Output the (x, y) coordinate of the center of the cell containing the given text.  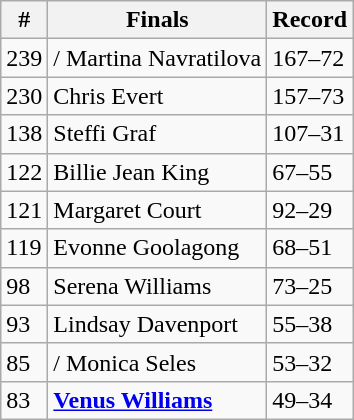
93 (24, 324)
68–51 (310, 248)
/ Monica Seles (158, 362)
157–73 (310, 96)
Record (310, 20)
85 (24, 362)
167–72 (310, 58)
53–32 (310, 362)
Margaret Court (158, 210)
Lindsay Davenport (158, 324)
121 (24, 210)
98 (24, 286)
Venus Williams (158, 400)
107–31 (310, 134)
138 (24, 134)
Finals (158, 20)
92–29 (310, 210)
Evonne Goolagong (158, 248)
83 (24, 400)
Chris Evert (158, 96)
119 (24, 248)
230 (24, 96)
/ Martina Navratilova (158, 58)
239 (24, 58)
55–38 (310, 324)
Serena Williams (158, 286)
73–25 (310, 286)
Billie Jean King (158, 172)
49–34 (310, 400)
# (24, 20)
Steffi Graf (158, 134)
122 (24, 172)
67–55 (310, 172)
